Detect which cell encompasses the target text, then output its [X, Y] center coordinate. 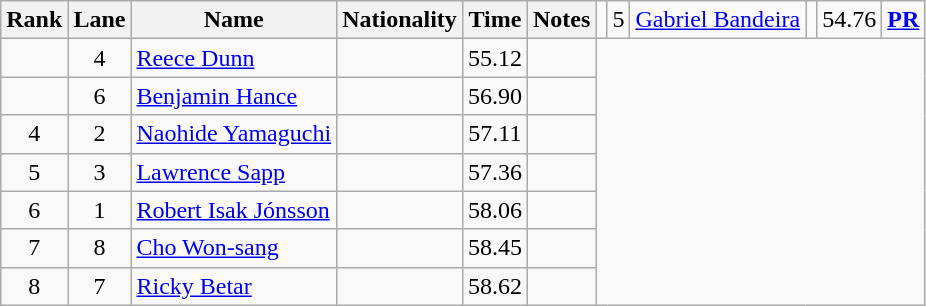
Robert Isak Jónsson [234, 210]
Reece Dunn [234, 58]
58.06 [494, 210]
55.12 [494, 58]
2 [100, 134]
Rank [34, 20]
1 [100, 210]
58.62 [494, 286]
58.45 [494, 248]
Cho Won-sang [234, 248]
Benjamin Hance [234, 96]
Name [234, 20]
3 [100, 172]
Lawrence Sapp [234, 172]
57.11 [494, 134]
Ricky Betar [234, 286]
Notes [561, 20]
57.36 [494, 172]
54.76 [850, 20]
Nationality [400, 20]
Gabriel Bandeira [718, 20]
56.90 [494, 96]
Naohide Yamaguchi [234, 134]
PR [904, 20]
Time [494, 20]
Lane [100, 20]
